Provide the (X, Y) coordinate of the cell's center where the given text is located.  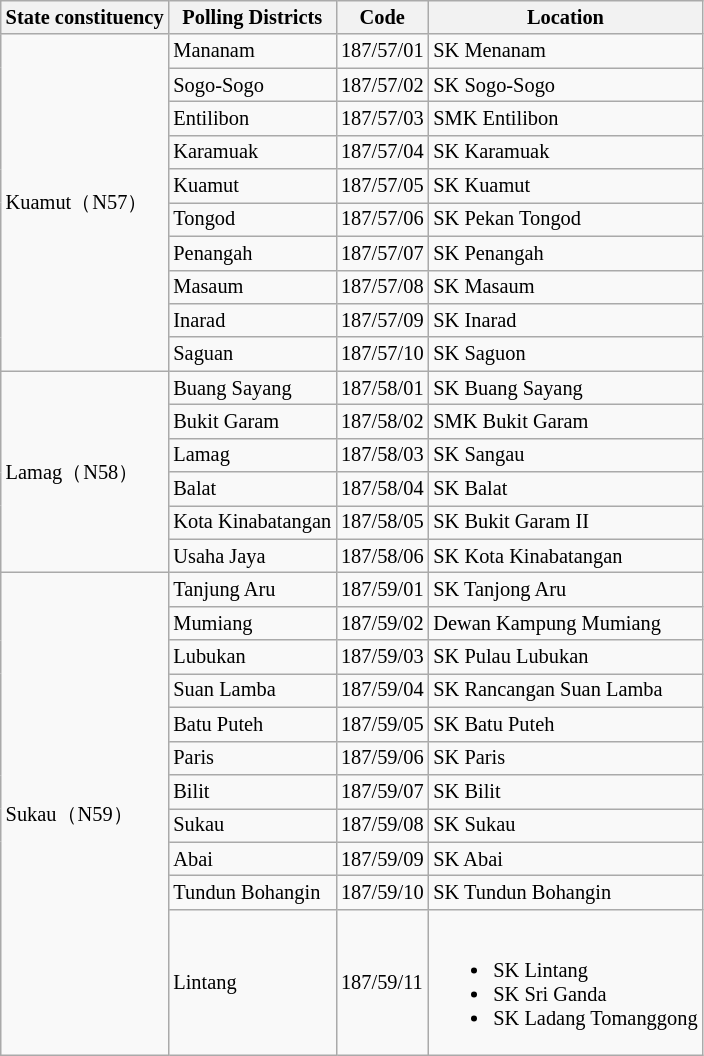
Polling Districts (252, 17)
Entilibon (252, 118)
Tundun Bohangin (252, 892)
Masaum (252, 287)
Bilit (252, 791)
Batu Puteh (252, 724)
State constituency (85, 17)
187/59/07 (382, 791)
187/59/03 (382, 657)
SK LintangSK Sri GandaSK Ladang Tomanggong (565, 982)
187/59/09 (382, 859)
Sogo-Sogo (252, 85)
187/57/04 (382, 152)
187/57/03 (382, 118)
Penangah (252, 253)
Buang Sayang (252, 388)
SK Karamuak (565, 152)
SK Inarad (565, 320)
Abai (252, 859)
SK Abai (565, 859)
Saguan (252, 354)
SK Paris (565, 758)
SK Balat (565, 489)
187/58/05 (382, 522)
SK Sangau (565, 455)
SK Buang Sayang (565, 388)
187/57/10 (382, 354)
Kuamut (252, 186)
Mumiang (252, 623)
SK Pekan Tongod (565, 219)
187/57/02 (382, 85)
Suan Lamba (252, 690)
187/58/04 (382, 489)
187/59/01 (382, 589)
Tongod (252, 219)
187/59/04 (382, 690)
Sukau（N59） (85, 814)
Usaha Jaya (252, 556)
Sukau (252, 825)
Inarad (252, 320)
SK Kota Kinabatangan (565, 556)
SK Tanjong Aru (565, 589)
187/58/01 (382, 388)
Kota Kinabatangan (252, 522)
187/57/09 (382, 320)
SK Sogo-Sogo (565, 85)
SK Menanam (565, 51)
Kuamut（N57） (85, 202)
187/58/03 (382, 455)
Bukit Garam (252, 421)
187/59/08 (382, 825)
SK Sukau (565, 825)
SK Penangah (565, 253)
Balat (252, 489)
187/57/07 (382, 253)
SK Tundun Bohangin (565, 892)
187/59/06 (382, 758)
Mananam (252, 51)
187/57/08 (382, 287)
SK Saguon (565, 354)
187/59/10 (382, 892)
187/58/02 (382, 421)
187/57/01 (382, 51)
Paris (252, 758)
187/58/06 (382, 556)
Lamag (252, 455)
Code (382, 17)
187/59/11 (382, 982)
SMK Bukit Garam (565, 421)
SK Bilit (565, 791)
SMK Entilibon (565, 118)
SK Masaum (565, 287)
187/57/05 (382, 186)
187/59/02 (382, 623)
Lubukan (252, 657)
187/57/06 (382, 219)
SK Pulau Lubukan (565, 657)
Location (565, 17)
Lamag（N58） (85, 472)
Karamuak (252, 152)
Dewan Kampung Mumiang (565, 623)
187/59/05 (382, 724)
Tanjung Aru (252, 589)
Lintang (252, 982)
SK Rancangan Suan Lamba (565, 690)
SK Bukit Garam II (565, 522)
SK Kuamut (565, 186)
SK Batu Puteh (565, 724)
